Identify which cell holds the provided text, then report its (X, Y) central coordinate. 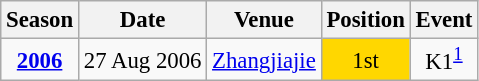
Event (444, 20)
2006 (40, 60)
Position (366, 20)
Venue (264, 20)
K11 (444, 60)
Season (40, 20)
Date (142, 20)
Zhangjiajie (264, 60)
1st (366, 60)
27 Aug 2006 (142, 60)
